Output the [x, y] coordinate of the center of the cell containing the given text.  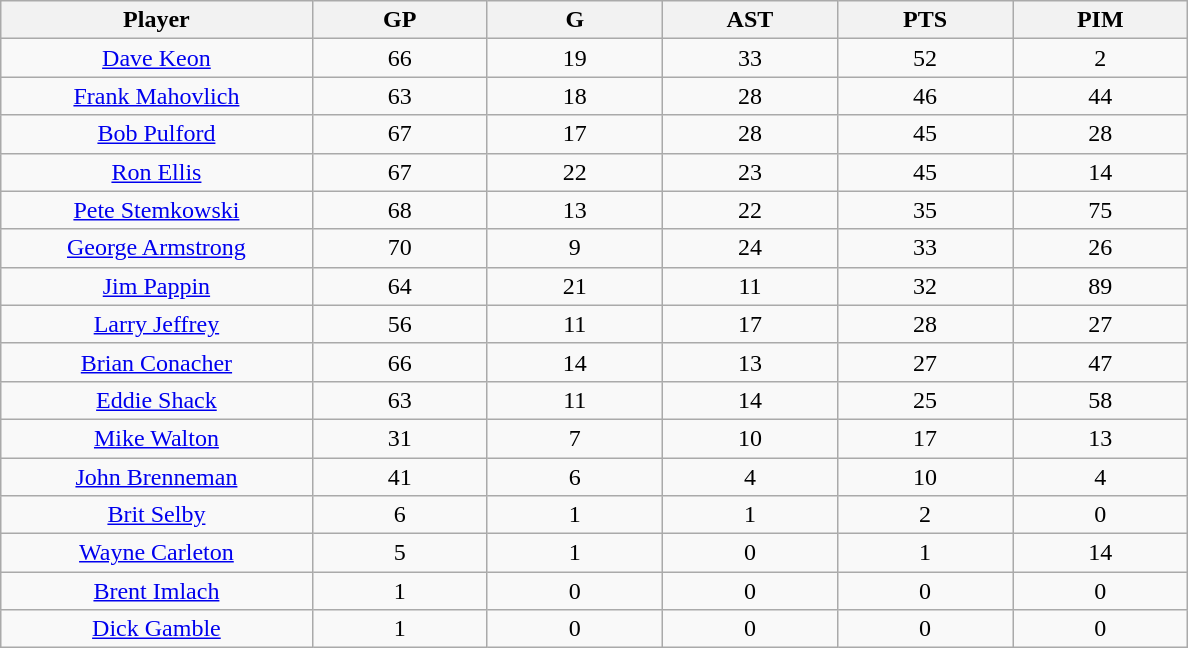
Wayne Carleton [156, 553]
25 [924, 400]
32 [924, 286]
Pete Stemkowski [156, 210]
Larry Jeffrey [156, 324]
John Brenneman [156, 477]
24 [750, 248]
Jim Pappin [156, 286]
75 [1100, 210]
PTS [924, 20]
George Armstrong [156, 248]
G [574, 20]
26 [1100, 248]
Brit Selby [156, 515]
56 [400, 324]
18 [574, 96]
AST [750, 20]
Mike Walton [156, 438]
PIM [1100, 20]
19 [574, 58]
Dick Gamble [156, 629]
35 [924, 210]
Frank Mahovlich [156, 96]
Eddie Shack [156, 400]
GP [400, 20]
68 [400, 210]
Bob Pulford [156, 134]
58 [1100, 400]
89 [1100, 286]
44 [1100, 96]
Dave Keon [156, 58]
Brian Conacher [156, 362]
41 [400, 477]
Player [156, 20]
47 [1100, 362]
31 [400, 438]
5 [400, 553]
52 [924, 58]
Ron Ellis [156, 172]
23 [750, 172]
21 [574, 286]
7 [574, 438]
46 [924, 96]
9 [574, 248]
64 [400, 286]
Brent Imlach [156, 591]
70 [400, 248]
